Output the (x, y) coordinate of the center of the cell containing the given text.  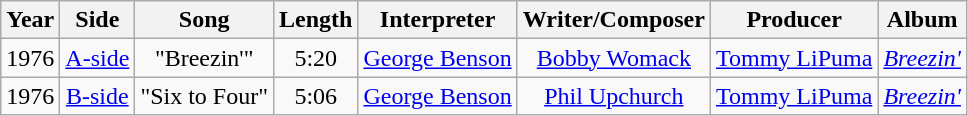
5:06 (316, 96)
"Breezin'" (204, 58)
Length (316, 20)
Writer/Composer (614, 20)
5:20 (316, 58)
B-side (98, 96)
Interpreter (438, 20)
Album (922, 20)
Bobby Womack (614, 58)
A-side (98, 58)
Side (98, 20)
Year (30, 20)
Phil Upchurch (614, 96)
Producer (794, 20)
"Six to Four" (204, 96)
Song (204, 20)
